Search for the cell housing the specified text and yield its [X, Y] center coordinate. 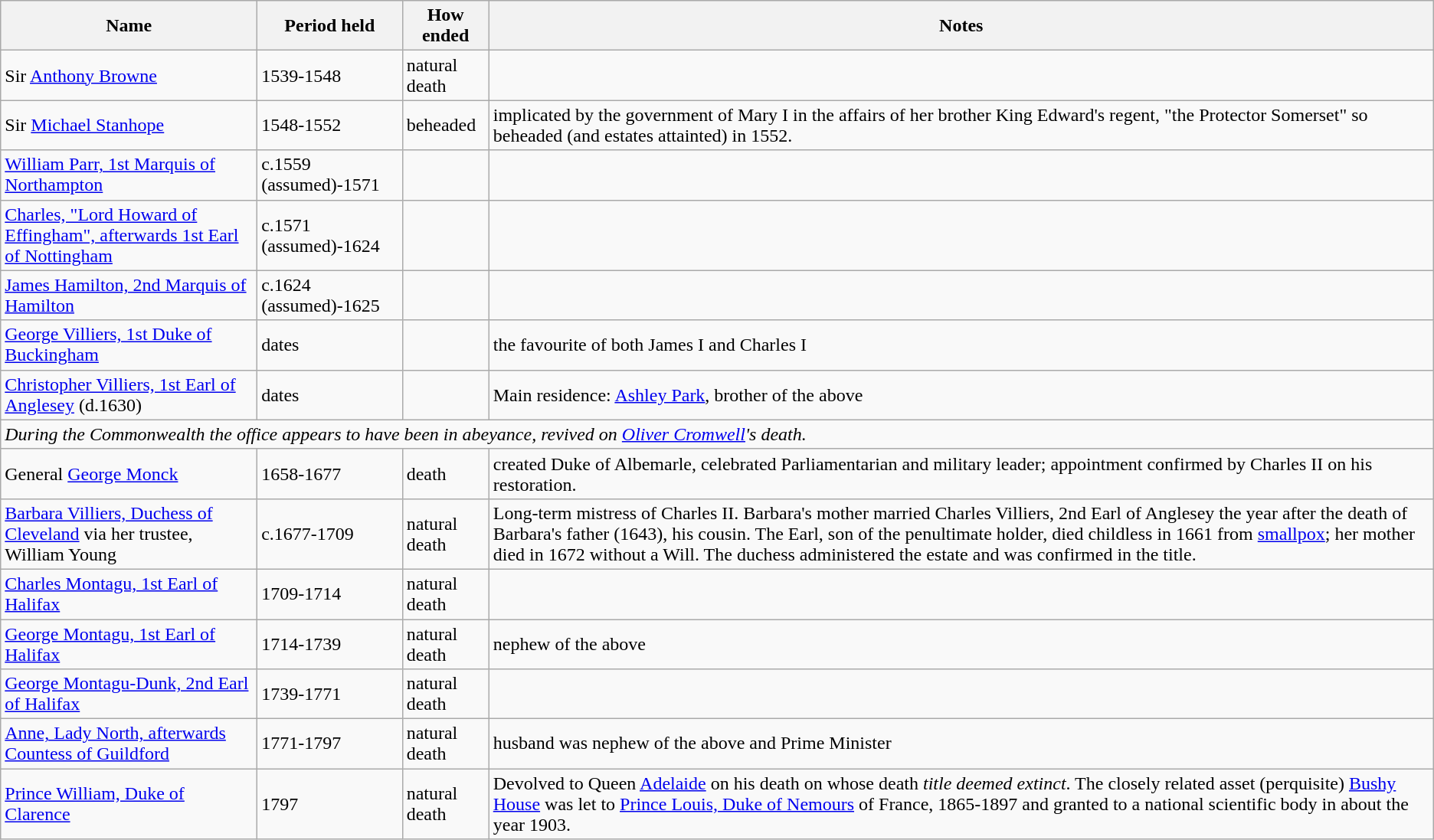
1797 [329, 804]
c.1571 (assumed)-1624 [329, 235]
Charles, "Lord Howard of Effingham", afterwards 1st Earl of Nottingham [129, 235]
Main residence: Ashley Park, brother of the above [961, 395]
c.1559 (assumed)-1571 [329, 175]
death [446, 473]
Notes [961, 26]
c.1677-1709 [329, 534]
Sir Michael Stanhope [129, 126]
1771-1797 [329, 744]
George Montagu-Dunk, 2nd Earl of Halifax [129, 694]
1714-1739 [329, 643]
General George Monck [129, 473]
Christopher Villiers, 1st Earl of Anglesey (d.1630) [129, 395]
George Villiers, 1st Duke of Buckingham [129, 345]
c.1624 (assumed)-1625 [329, 296]
the favourite of both James I and Charles I [961, 345]
Name [129, 26]
Barbara Villiers, Duchess of Cleveland via her trustee, William Young [129, 534]
Anne, Lady North, afterwards Countess of Guildford [129, 744]
William Parr, 1st Marquis of Northampton [129, 175]
husband was nephew of the above and Prime Minister [961, 744]
During the Commonwealth the office appears to have been in abeyance, revived on Oliver Cromwell's death. [717, 434]
Sir Anthony Browne [129, 75]
1539-1548 [329, 75]
created Duke of Albemarle, celebrated Parliamentarian and military leader; appointment confirmed by Charles II on his restoration. [961, 473]
1739-1771 [329, 694]
How ended [446, 26]
George Montagu, 1st Earl of Halifax [129, 643]
1548-1552 [329, 126]
Charles Montagu, 1st Earl of Halifax [129, 594]
nephew of the above [961, 643]
1709-1714 [329, 594]
James Hamilton, 2nd Marquis of Hamilton [129, 296]
beheaded [446, 126]
Prince William, Duke of Clarence [129, 804]
Period held [329, 26]
1658-1677 [329, 473]
